Search for the cell housing the specified text and yield its [X, Y] center coordinate. 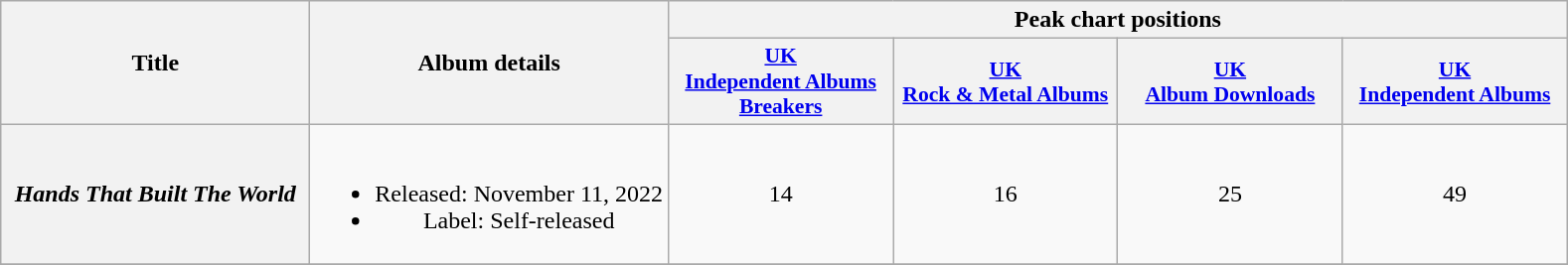
49 [1455, 194]
14 [781, 194]
Album details [489, 64]
UKRock & Metal Albums [1006, 81]
Released: November 11, 2022Label: Self-released [489, 194]
Peak chart positions [1118, 20]
Hands That Built The World [155, 194]
Title [155, 64]
UKIndependent Albums Breakers [781, 81]
25 [1230, 194]
UKAlbum Downloads [1230, 81]
16 [1006, 194]
UKIndependent Albums [1455, 81]
